Search for the cell housing the specified text and yield its (X, Y) center coordinate. 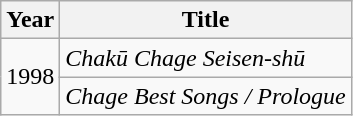
Year (30, 20)
Chakū Chage Seisen-shū (206, 58)
Title (206, 20)
Chage Best Songs / Prologue (206, 96)
1998 (30, 77)
